Output the [x, y] coordinate of the center of the cell containing the given text.  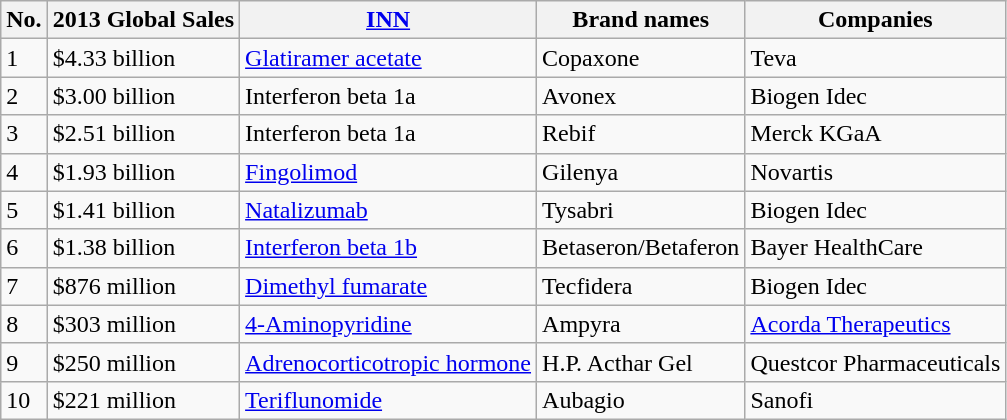
Companies [876, 20]
Natalizumab [388, 210]
8 [24, 324]
3 [24, 134]
Questcor Pharmaceuticals [876, 362]
Adrenocorticotropic hormone [388, 362]
Sanofi [876, 400]
Bayer HealthCare [876, 248]
10 [24, 400]
Gilenya [641, 172]
Interferon beta 1b [388, 248]
Rebif [641, 134]
Teva [876, 58]
Merck KGaA [876, 134]
Brand names [641, 20]
$4.33 billion [143, 58]
Avonex [641, 96]
Ampyra [641, 324]
9 [24, 362]
Copaxone [641, 58]
2013 Global Sales [143, 20]
Aubagio [641, 400]
Fingolimod [388, 172]
$303 million [143, 324]
1 [24, 58]
Teriflunomide [388, 400]
H.P. Acthar Gel [641, 362]
$250 million [143, 362]
Acorda Therapeutics [876, 324]
Dimethyl fumarate [388, 286]
INN [388, 20]
$221 million [143, 400]
$3.00 billion [143, 96]
2 [24, 96]
Novartis [876, 172]
4-Aminopyridine [388, 324]
$876 million [143, 286]
4 [24, 172]
$2.51 billion [143, 134]
7 [24, 286]
$1.38 billion [143, 248]
Tecfidera [641, 286]
Betaseron/Betaferon [641, 248]
Tysabri [641, 210]
Glatiramer acetate [388, 58]
$1.41 billion [143, 210]
$1.93 billion [143, 172]
No. [24, 20]
5 [24, 210]
6 [24, 248]
